Locate the cell with the specified text and output its (X, Y) center coordinate. 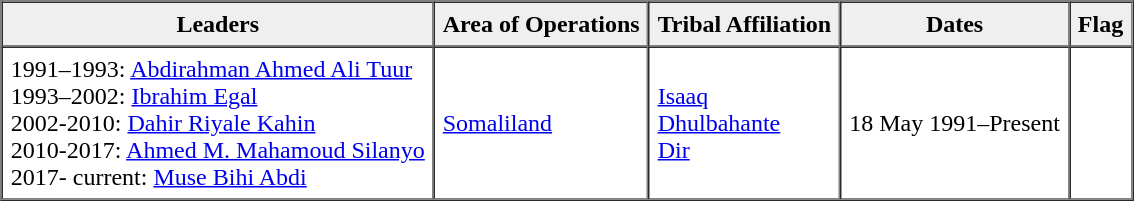
Somaliland (542, 122)
Flag (1100, 24)
Dates (954, 24)
Area of Operations (542, 24)
Tribal Affiliation (745, 24)
IsaaqDhulbahanteDir (745, 122)
Leaders (218, 24)
18 May 1991–Present (954, 122)
